Output the (X, Y) coordinate of the center of the cell containing the given text.  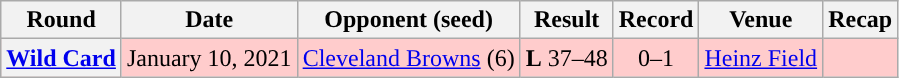
Record (656, 20)
Venue (761, 20)
Result (566, 20)
Round (62, 20)
Wild Card (62, 58)
January 10, 2021 (209, 58)
0–1 (656, 58)
Heinz Field (761, 58)
Recap (860, 20)
Cleveland Browns (6) (408, 58)
Date (209, 20)
L 37–48 (566, 58)
Opponent (seed) (408, 20)
